Detect which cell encompasses the target text, then output its (x, y) center coordinate. 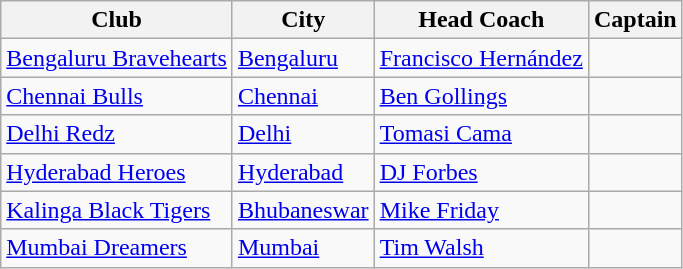
Bhubaneswar (303, 210)
Mumbai Dreamers (117, 248)
Kalinga Black Tigers (117, 210)
Delhi (303, 134)
Bengaluru Bravehearts (117, 58)
Mumbai (303, 248)
Bengaluru (303, 58)
Hyderabad Heroes (117, 172)
Captain (635, 20)
Tim Walsh (481, 248)
Ben Gollings (481, 96)
Delhi Redz (117, 134)
DJ Forbes (481, 172)
Tomasi Cama (481, 134)
Hyderabad (303, 172)
Chennai (303, 96)
Francisco Hernández (481, 58)
Club (117, 20)
Mike Friday (481, 210)
City (303, 20)
Head Coach (481, 20)
Chennai Bulls (117, 96)
